Identify which cell holds the provided text, then report its [x, y] central coordinate. 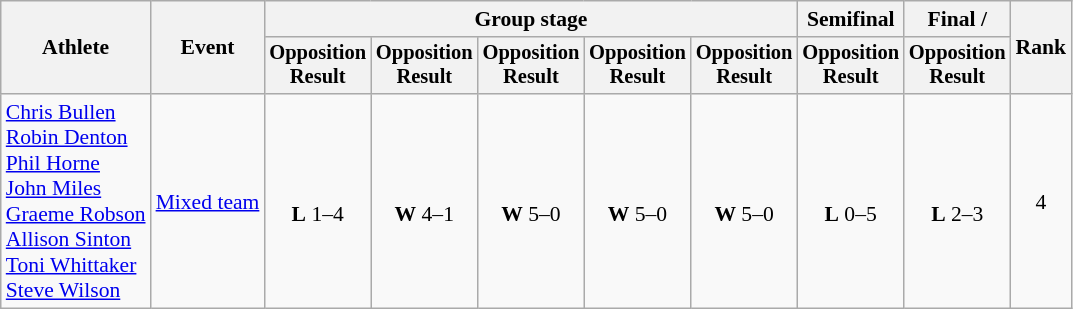
L 0–5 [850, 201]
Athlete [76, 48]
Semifinal [850, 19]
Final / [958, 19]
Event [208, 48]
L 2–3 [958, 201]
Rank [1042, 48]
W 4–1 [424, 201]
L 1–4 [318, 201]
Mixed team [208, 201]
Chris BullenRobin DentonPhil HorneJohn MilesGraeme RobsonAllison SintonToni WhittakerSteve Wilson [76, 201]
4 [1042, 201]
Group stage [530, 19]
